Capture the cell that displays the provided text and extract its (X, Y) central coordinate. 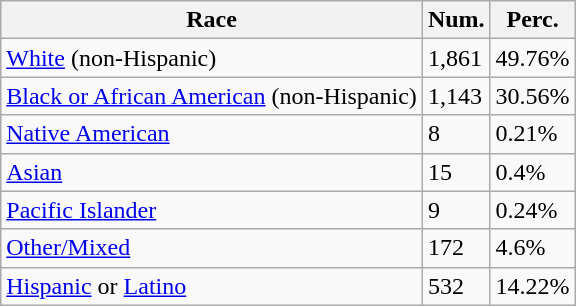
Num. (456, 20)
Asian (212, 172)
14.22% (532, 286)
1,861 (456, 58)
Race (212, 20)
Pacific Islander (212, 210)
Perc. (532, 20)
White (non-Hispanic) (212, 58)
1,143 (456, 96)
15 (456, 172)
Other/Mixed (212, 248)
49.76% (532, 58)
532 (456, 286)
8 (456, 134)
4.6% (532, 248)
Hispanic or Latino (212, 286)
Native American (212, 134)
0.24% (532, 210)
0.4% (532, 172)
9 (456, 210)
172 (456, 248)
Black or African American (non-Hispanic) (212, 96)
30.56% (532, 96)
0.21% (532, 134)
